Extract the [x, y] coordinate from the center of the cell holding the provided text.  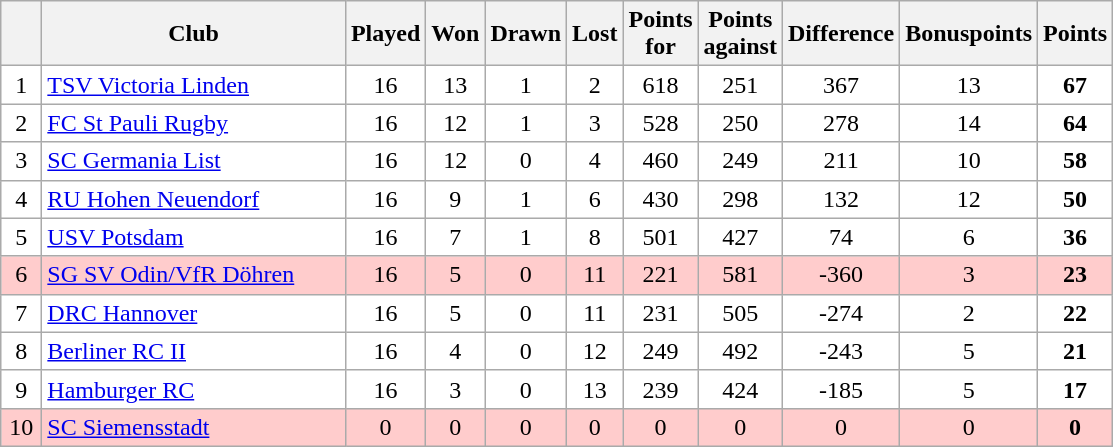
424 [740, 389]
492 [740, 351]
Points for [660, 34]
-185 [840, 389]
Berliner RC II [194, 351]
74 [840, 237]
-360 [840, 275]
427 [740, 237]
FC St Pauli Rugby [194, 123]
Points against [740, 34]
250 [740, 123]
460 [660, 161]
SG SV Odin/VfR Döhren [194, 275]
Played [385, 34]
132 [840, 199]
23 [1076, 275]
RU Hohen Neuendorf [194, 199]
211 [840, 161]
221 [660, 275]
Hamburger RC [194, 389]
Drawn [526, 34]
Bonuspoints [969, 34]
DRC Hannover [194, 313]
Club [194, 34]
505 [740, 313]
251 [740, 85]
58 [1076, 161]
239 [660, 389]
231 [660, 313]
Difference [840, 34]
22 [1076, 313]
Points [1076, 34]
SC Germania List [194, 161]
278 [840, 123]
Lost [595, 34]
21 [1076, 351]
298 [740, 199]
TSV Victoria Linden [194, 85]
-274 [840, 313]
Won [456, 34]
50 [1076, 199]
367 [840, 85]
-243 [840, 351]
501 [660, 237]
430 [660, 199]
14 [969, 123]
618 [660, 85]
SC Siemensstadt [194, 427]
67 [1076, 85]
36 [1076, 237]
528 [660, 123]
581 [740, 275]
17 [1076, 389]
64 [1076, 123]
USV Potsdam [194, 237]
